Extract the [x, y] coordinate from the center of the cell holding the provided text.  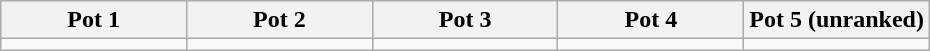
Pot 2 [279, 20]
Pot 4 [651, 20]
Pot 5 (unranked) [837, 20]
Pot 3 [465, 20]
Pot 1 [94, 20]
